Determine the [X, Y] coordinate at the center of the cell enclosing the given text.  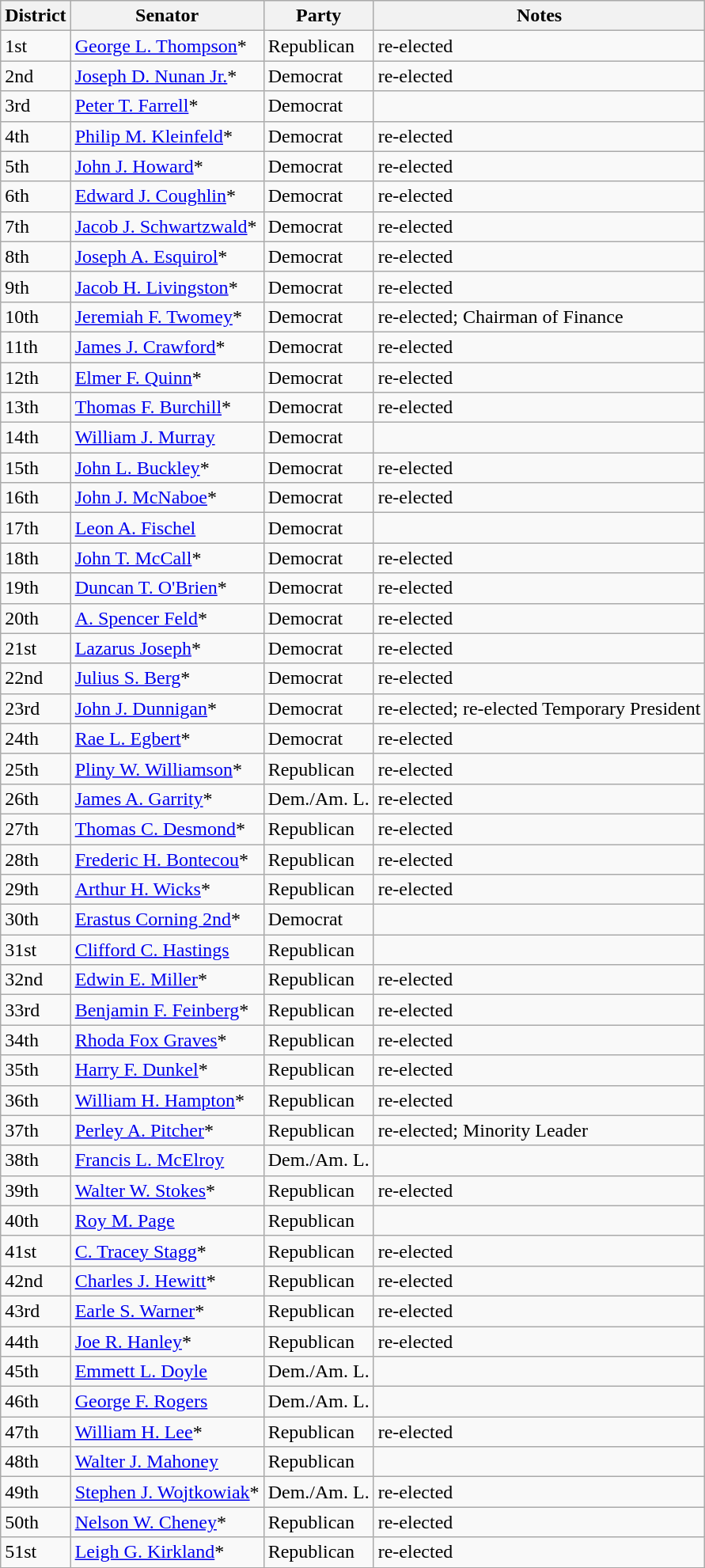
Francis L. McElroy [167, 1160]
20th [36, 618]
Roy M. Page [167, 1221]
5th [36, 166]
Leon A. Fischel [167, 528]
District [36, 16]
21st [36, 648]
48th [36, 1462]
46th [36, 1402]
49th [36, 1492]
30th [36, 920]
Peter T. Farrell* [167, 106]
Thomas C. Desmond* [167, 829]
1st [36, 46]
George F. Rogers [167, 1402]
Rhoda Fox Graves* [167, 1040]
Senator [167, 16]
44th [36, 1342]
45th [36, 1372]
Emmett L. Doyle [167, 1372]
Stephen J. Wojtkowiak* [167, 1492]
Earle S. Warner* [167, 1311]
Jeremiah F. Twomey* [167, 317]
Notes [540, 16]
29th [36, 890]
George L. Thompson* [167, 46]
26th [36, 799]
18th [36, 558]
Rae L. Egbert* [167, 738]
Perley A. Pitcher* [167, 1130]
35th [36, 1070]
Leigh G. Kirkland* [167, 1552]
28th [36, 859]
Thomas F. Burchill* [167, 408]
re-elected; re-elected Temporary President [540, 708]
27th [36, 829]
Philip M. Kleinfeld* [167, 136]
Joseph D. Nunan Jr.* [167, 76]
Duncan T. O'Brien* [167, 588]
Clifford C. Hastings [167, 950]
Joe R. Hanley* [167, 1342]
51st [36, 1552]
12th [36, 378]
William H. Lee* [167, 1432]
Walter W. Stokes* [167, 1190]
Erastus Corning 2nd* [167, 920]
36th [36, 1100]
Party [318, 16]
31st [36, 950]
25th [36, 769]
Walter J. Mahoney [167, 1462]
Charles J. Hewitt* [167, 1281]
15th [36, 468]
43rd [36, 1311]
17th [36, 528]
William H. Hampton* [167, 1100]
10th [36, 317]
James A. Garrity* [167, 799]
22nd [36, 678]
8th [36, 256]
14th [36, 438]
Edwin E. Miller* [167, 980]
32nd [36, 980]
Joseph A. Esquirol* [167, 256]
re-elected; Chairman of Finance [540, 317]
7th [36, 226]
6th [36, 196]
John J. McNaboe* [167, 498]
Nelson W. Cheney* [167, 1522]
37th [36, 1130]
Jacob H. Livingston* [167, 287]
Pliny W. Williamson* [167, 769]
William J. Murray [167, 438]
Benjamin F. Feinberg* [167, 1010]
13th [36, 408]
40th [36, 1221]
11th [36, 347]
John L. Buckley* [167, 468]
Elmer F. Quinn* [167, 378]
47th [36, 1432]
Arthur H. Wicks* [167, 890]
Edward J. Coughlin* [167, 196]
39th [36, 1190]
John J. Dunnigan* [167, 708]
23rd [36, 708]
16th [36, 498]
33rd [36, 1010]
42nd [36, 1281]
38th [36, 1160]
41st [36, 1251]
James J. Crawford* [167, 347]
A. Spencer Feld* [167, 618]
34th [36, 1040]
re-elected; Minority Leader [540, 1130]
9th [36, 287]
3rd [36, 106]
John J. Howard* [167, 166]
4th [36, 136]
50th [36, 1522]
Frederic H. Bontecou* [167, 859]
Lazarus Joseph* [167, 648]
Julius S. Berg* [167, 678]
Harry F. Dunkel* [167, 1070]
19th [36, 588]
24th [36, 738]
2nd [36, 76]
John T. McCall* [167, 558]
Jacob J. Schwartzwald* [167, 226]
C. Tracey Stagg* [167, 1251]
